For the text-containing cell, return its midpoint in (X, Y) coordinate format. 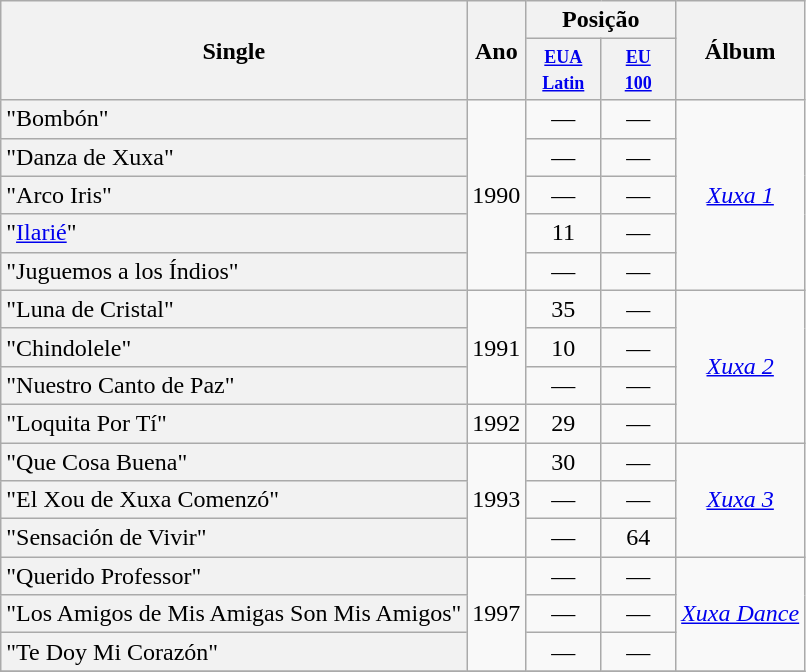
Posição (601, 20)
"Querido Professor" (234, 576)
"Sensación de Vivir" (234, 538)
Álbum (740, 50)
1993 (496, 499)
EU100 (638, 70)
Single (234, 50)
EUALatin (564, 70)
"Chindolele" (234, 347)
"Que Cosa Buena" (234, 461)
"Bombón" (234, 119)
"Ilarié" (234, 233)
Xuxa 1 (740, 195)
"Loquita Por Tí" (234, 423)
Xuxa 3 (740, 499)
35 (564, 309)
64 (638, 538)
"Arco Iris" (234, 195)
"Los Amigos de Mis Amigas Son Mis Amigos" (234, 614)
1992 (496, 423)
1997 (496, 614)
"Danza de Xuxa" (234, 157)
1990 (496, 195)
10 (564, 347)
"Nuestro Canto de Paz" (234, 385)
"Luna de Cristal" (234, 309)
29 (564, 423)
30 (564, 461)
"Juguemos a los Índios" (234, 271)
Xuxa Dance (740, 614)
"El Xou de Xuxa Comenzó" (234, 500)
11 (564, 233)
Xuxa 2 (740, 366)
1991 (496, 347)
"Te Doy Mi Corazón" (234, 652)
Ano (496, 50)
